For the text-containing cell, return its midpoint in (X, Y) coordinate format. 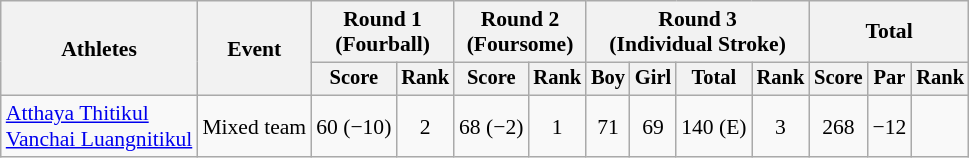
Girl (653, 79)
Atthaya ThitikulVanchai Luangnitikul (100, 126)
Boy (608, 79)
268 (838, 126)
Round 2(Foursome) (520, 32)
69 (653, 126)
60 (−10) (354, 126)
Athletes (100, 48)
Round 3(Individual Stroke) (698, 32)
140 (E) (714, 126)
−12 (889, 126)
Par (889, 79)
Mixed team (254, 126)
3 (781, 126)
68 (−2) (491, 126)
1 (557, 126)
2 (425, 126)
Round 1(Fourball) (382, 32)
71 (608, 126)
Event (254, 48)
